From the cell containing the given text, extract its center point as [X, Y] coordinate. 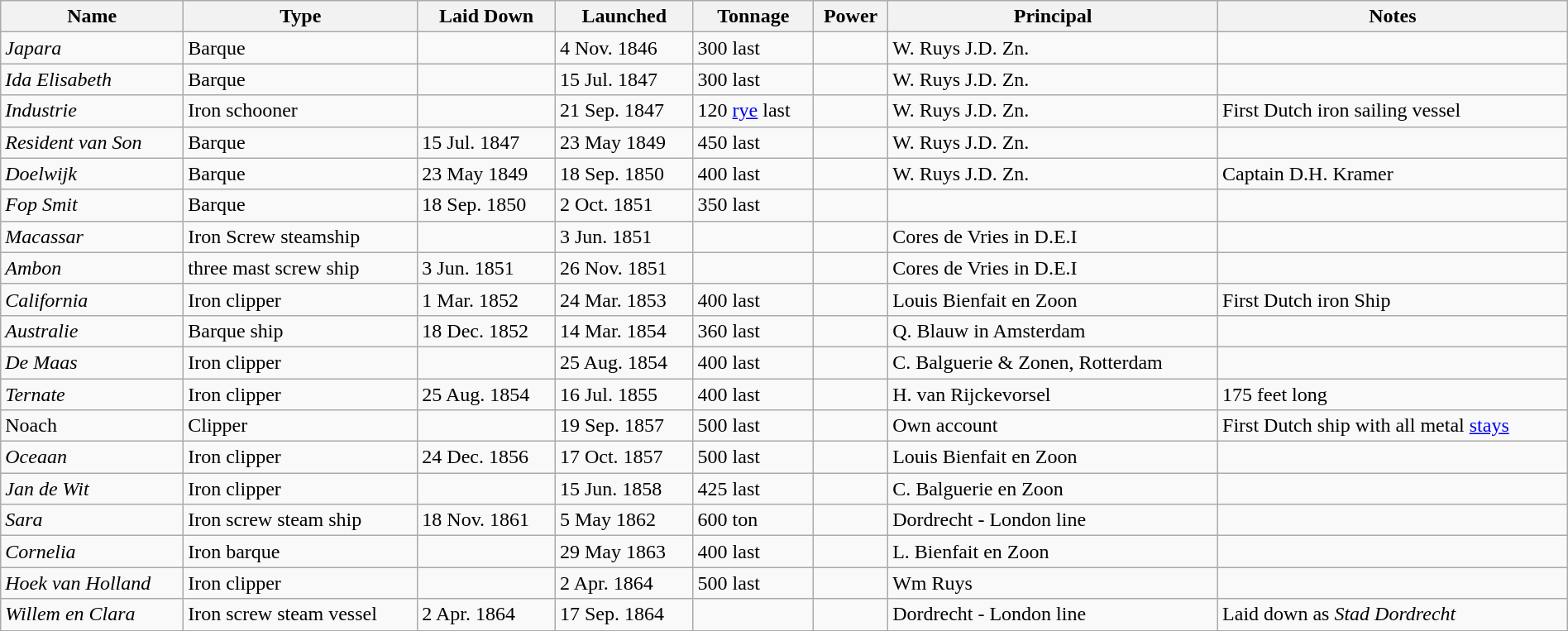
Barque ship [301, 331]
4 Nov. 1846 [624, 48]
1 Mar. 1852 [486, 299]
Australie [93, 331]
Industrie [93, 111]
24 Dec. 1856 [486, 457]
Fop Smit [93, 205]
C. Balguerie & Zonen, Rotterdam [1054, 362]
Q. Blauw in Amsterdam [1054, 331]
17 Oct. 1857 [624, 457]
Wm Ruys [1054, 583]
Cornelia [93, 552]
17 Sep. 1864 [624, 614]
2 Oct. 1851 [624, 205]
Iron screw steam ship [301, 520]
26 Nov. 1851 [624, 268]
29 May 1863 [624, 552]
350 last [753, 205]
C. Balguerie en Zoon [1054, 489]
Own account [1054, 426]
Principal [1054, 17]
Oceaan [93, 457]
360 last [753, 331]
First Dutch iron Ship [1393, 299]
175 feet long [1393, 394]
16 Jul. 1855 [624, 394]
Iron Screw steamship [301, 237]
600 ton [753, 520]
Ida Elisabeth [93, 79]
Ternate [93, 394]
450 last [753, 142]
21 Sep. 1847 [624, 111]
L. Bienfait en Zoon [1054, 552]
15 Jun. 1858 [624, 489]
14 Mar. 1854 [624, 331]
Jan de Wit [93, 489]
Name [93, 17]
Type [301, 17]
18 Nov. 1861 [486, 520]
5 May 1862 [624, 520]
Launched [624, 17]
Ambon [93, 268]
Tonnage [753, 17]
De Maas [93, 362]
Captain D.H. Kramer [1393, 174]
425 last [753, 489]
First Dutch ship with all metal stays [1393, 426]
Macassar [93, 237]
Clipper [301, 426]
Power [850, 17]
First Dutch iron sailing vessel [1393, 111]
Iron schooner [301, 111]
Hoek van Holland [93, 583]
H. van Rijckevorsel [1054, 394]
Japara [93, 48]
Iron screw steam vessel [301, 614]
24 Mar. 1853 [624, 299]
18 Dec. 1852 [486, 331]
Laid Down [486, 17]
three mast screw ship [301, 268]
19 Sep. 1857 [624, 426]
Laid down as Stad Dordrecht [1393, 614]
Noach [93, 426]
Notes [1393, 17]
Doelwijk [93, 174]
California [93, 299]
Willem en Clara [93, 614]
Sara [93, 520]
120 rye last [753, 111]
Resident van Son [93, 142]
Iron barque [301, 552]
